Output the (X, Y) coordinate of the center of the cell containing the given text.  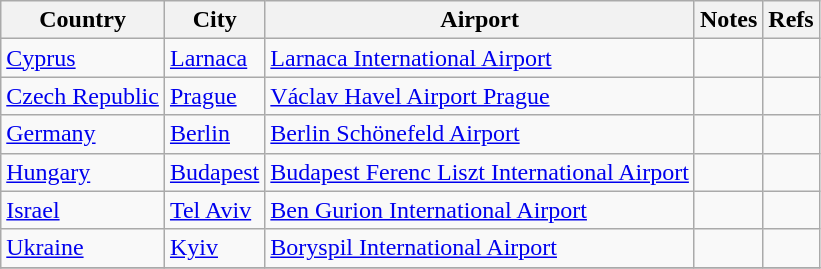
Budapest Ferenc Liszt International Airport (480, 172)
Larnaca (214, 58)
Notes (728, 20)
Kyiv (214, 248)
Germany (83, 134)
Berlin (214, 134)
Ukraine (83, 248)
Budapest (214, 172)
Refs (791, 20)
Cyprus (83, 58)
Israel (83, 210)
Ben Gurion International Airport (480, 210)
Airport (480, 20)
Boryspil International Airport (480, 248)
Czech Republic (83, 96)
Berlin Schönefeld Airport (480, 134)
Country (83, 20)
Hungary (83, 172)
City (214, 20)
Larnaca International Airport (480, 58)
Václav Havel Airport Prague (480, 96)
Tel Aviv (214, 210)
Prague (214, 96)
